Pinpoint the cell where the given text exists, returning its (X, Y) midpoint coordinate. 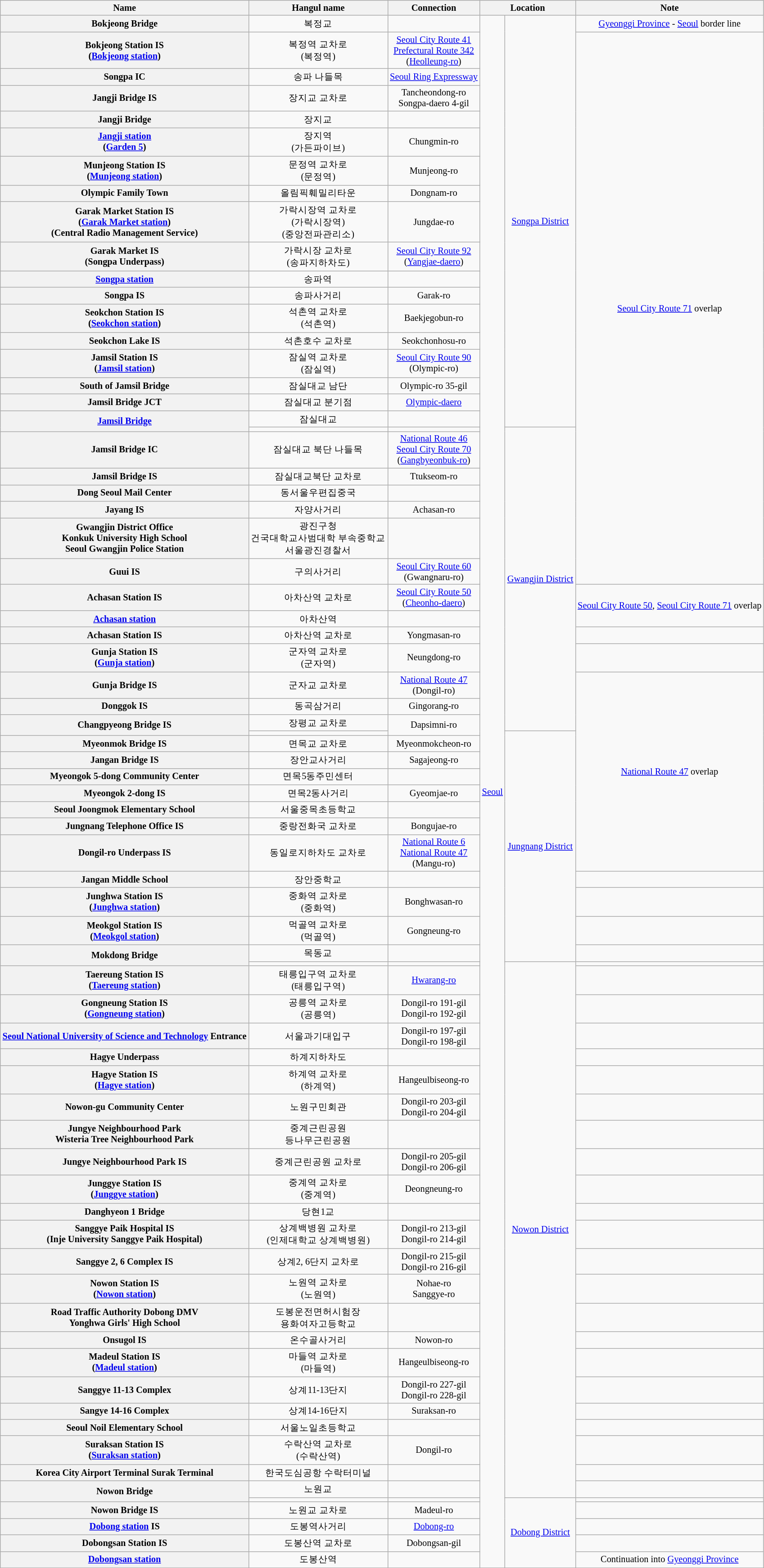
Achasan-ro (434, 509)
Gongneung-ro (434, 931)
Seoul City Route 50, Seoul City Route 71 overlap (669, 605)
Yongmasan-ro (434, 635)
Myeonmokcheon-ro (434, 743)
Bonghwasan-ro (434, 902)
Junghwa Station IS(Junghwa station) (125, 902)
도봉운전면허시험장용화여자고등학교 (318, 1317)
Deongneung-ro (434, 1189)
Hagye Station IS(Hagye station) (125, 1080)
당현1교 (318, 1212)
석촌역 교차로(석촌역) (318, 318)
Chungmin-ro (434, 142)
서울과기대입구 (318, 1036)
도봉산역 (318, 1560)
송파역 (318, 279)
Meokgol Station IS(Meokgol station) (125, 931)
Jangan Bridge IS (125, 760)
Sangye 14-16 Complex (125, 1411)
동곡삼거리 (318, 707)
상계2, 6단지 교차로 (318, 1262)
Munjeong Station IS(Munjeong station) (125, 171)
Seoul Joongmok Elementary School (125, 809)
Seoul City Route 41Prefectural Route 342(Heolleung-ro) (434, 50)
송파 나들목 (318, 77)
Note (669, 8)
먹골역 교차로(먹골역) (318, 931)
하계지하차도 (318, 1057)
중화역 교차로(중화역) (318, 902)
Seoul City Route 50(Cheonho-daero) (434, 597)
중계역 교차로(중계역) (318, 1189)
장평교 교차로 (318, 723)
Dongil-ro 227-gilDongil-ro 228-gil (434, 1390)
Korea City Airport Terminal Surak Terminal (125, 1473)
온수골사거리 (318, 1340)
Nowon Bridge (125, 1491)
노원교 (318, 1489)
Dobong station IS (125, 1527)
Jangji station(Garden 5) (125, 142)
Seoul City Route 92(Yangjae-daero) (434, 257)
Olympic Family Town (125, 194)
중계근린공원 교차로 (318, 1162)
군자교 교차로 (318, 685)
서울중목초등학교 (318, 809)
Seoul City Route 71 overlap (669, 308)
Nowon-ro (434, 1340)
Sanggye 2, 6 Complex IS (125, 1262)
Songpa station (125, 279)
문정역 교차로(문정역) (318, 171)
군자역 교차로(군자역) (318, 658)
Myeongok 2-dong IS (125, 793)
Jangji Bridge (125, 120)
Jamsil Bridge IS (125, 476)
Gongneung Station IS(Gongneung station) (125, 1009)
Dongil-ro Underpass IS (125, 853)
Seokchon Station IS(Seokchon station) (125, 318)
면목2동사거리 (318, 793)
송파사거리 (318, 295)
Dongnam-ro (434, 194)
상계백병원 교차로(인제대학교 상계백병원) (318, 1234)
Seokchonhosu-ro (434, 341)
Jamsil Bridge (125, 421)
Seoul (493, 791)
Olympic-daero (434, 402)
구의사거리 (318, 572)
Road Traffic Authority Dobong DMVYonghwa Girls' High School (125, 1317)
자양사거리 (318, 509)
잠실대교 분기점 (318, 402)
Bokjeong Station IS(Bokjeong station) (125, 50)
National Route 47(Dongil-ro) (434, 685)
Jamsil Bridge JCT (125, 402)
Gyeomjae-ro (434, 793)
Gwangjin District (540, 579)
Connection (434, 8)
Achasan station (125, 618)
잠실대교 북단 나들목 (318, 450)
Gingorang-ro (434, 707)
Dobong District (540, 1532)
Continuation into Gyeonggi Province (669, 1560)
광진구청건국대학교사범대학 부속중학교서울광진경찰서 (318, 538)
Dongil-ro 215-gilDongil-ro 216-gil (434, 1262)
아차산역 (318, 618)
노원구민회관 (318, 1107)
잠실역 교차로(잠실역) (318, 363)
Dobong-ro (434, 1527)
Myeongok 5-dong Community Center (125, 777)
면목5동주민센터 (318, 777)
상계11-13단지 (318, 1390)
Hangul name (318, 8)
중랑전화국 교차로 (318, 826)
장안중학교 (318, 879)
올림픽훼밀리타운 (318, 194)
Bongujae-ro (434, 826)
Nohae-roSanggye-ro (434, 1289)
National Route 6National Route 47(Mangu-ro) (434, 853)
Munjeong-ro (434, 171)
장지교 교차로 (318, 98)
마들역 교차로(마들역) (318, 1362)
Nowon-gu Community Center (125, 1107)
Donggok IS (125, 707)
잠실대교북단 교차로 (318, 476)
Sagajeong-ro (434, 760)
Jungye Neighbourhood Park IS (125, 1162)
동일로지하차도 교차로 (318, 853)
잠실대교 남단 (318, 386)
Junggye Station IS(Junggye station) (125, 1189)
가락시장 교차로(송파지하차도) (318, 257)
Dongil-ro 197-gilDongil-ro 198-gil (434, 1036)
Dongil-ro 191-gilDongil-ro 192-gil (434, 1009)
중계근린공원등나무근린공원 (318, 1134)
Tancheondong-roSongpa-daero 4-gil (434, 98)
장지교 (318, 120)
Jayang IS (125, 509)
Dongil-ro 205-gilDongil-ro 206-gil (434, 1162)
National Route 47 overlap (669, 771)
Onsugol IS (125, 1340)
Hwarang-ro (434, 980)
Gwangjin District OfficeKonkuk University High SchoolSeoul Gwangjin Police Station (125, 538)
수락산역 교차로(수락산역) (318, 1450)
잠실대교 (318, 419)
Nowon Bridge IS (125, 1510)
장안교사거리 (318, 760)
Jungnang Telephone Office IS (125, 826)
Garak Market IS(Songpa Underpass) (125, 257)
Songpa IS (125, 295)
Suraksan Station IS(Suraksan station) (125, 1450)
공릉역 교차로(공릉역) (318, 1009)
Myeonmok Bridge IS (125, 743)
Songpa IC (125, 77)
Dobongsan Station IS (125, 1543)
Madeul Station IS(Madeul station) (125, 1362)
Gunja Station IS(Gunja station) (125, 658)
Garak Market Station IS(Garak Market station)(Central Radio Management Service) (125, 221)
Jungdae-ro (434, 221)
Nowon Station IS(Nowon station) (125, 1289)
목동교 (318, 953)
장지역(가든파이브) (318, 142)
Guui IS (125, 572)
Nowon District (540, 1230)
하계역 교차로(하계역) (318, 1080)
한국도심공항 수락터미널 (318, 1473)
Seoul City Route 90(Olympic-ro) (434, 363)
Suraksan-ro (434, 1411)
Madeul-ro (434, 1510)
Dongil-ro 213-gilDongil-ro 214-gil (434, 1234)
Seoul City Route 60(Gwangnaru-ro) (434, 572)
Jangan Middle School (125, 879)
가락시장역 교차로(가락시장역)(중앙전파관리소) (318, 221)
Location (528, 8)
Seoul Noil Elementary School (125, 1428)
Jamsil Bridge IC (125, 450)
Jangji Bridge IS (125, 98)
Jungye Neighbourhood ParkWisteria Tree Neighbourhood Park (125, 1134)
태릉입구역 교차로(태릉입구역) (318, 980)
노원역 교차로(노원역) (318, 1289)
South of Jamsil Bridge (125, 386)
Dobongsan-gil (434, 1543)
Bokjeong Bridge (125, 23)
Dong Seoul Mail Center (125, 493)
Sanggye 11-13 Complex (125, 1390)
Sanggye Paik Hospital IS(Inje University Sanggye Paik Hospital) (125, 1234)
Seoul Ring Expressway (434, 77)
Seoul National University of Science and Technology Entrance (125, 1036)
Songpa District (540, 221)
Taereung Station IS(Taereung station) (125, 980)
Danghyeon 1 Bridge (125, 1212)
상계14-16단지 (318, 1411)
Jamsil Station IS(Jamsil station) (125, 363)
Mokdong Bridge (125, 955)
노원교 교차로 (318, 1510)
National Route 46Seoul City Route 70(Gangbyeonbuk-ro) (434, 450)
Ttukseom-ro (434, 476)
복정역 교차로(복정역) (318, 50)
동서울우편집중국 (318, 493)
면목교 교차로 (318, 743)
Olympic-ro 35-gil (434, 386)
Jungnang District (540, 846)
Dongil-ro (434, 1450)
도봉산역 교차로 (318, 1543)
Gunja Bridge IS (125, 685)
Garak-ro (434, 295)
Hagye Underpass (125, 1057)
Dobongsan station (125, 1560)
Changpyeong Bridge IS (125, 725)
Dapsimni-ro (434, 725)
Gyeonggi Province - Seoul border line (669, 23)
서울노일초등학교 (318, 1428)
Seokchon Lake IS (125, 341)
복정교 (318, 23)
석촌호수 교차로 (318, 341)
Dongil-ro 203-gilDongil-ro 204-gil (434, 1107)
도봉역사거리 (318, 1527)
Baekjegobun-ro (434, 318)
Name (125, 8)
Neungdong-ro (434, 658)
